Return the (x, y) coordinate for the center point of the cell that contains the specified text.  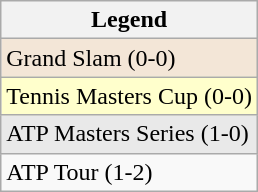
ATP Tour (1-2) (130, 172)
Grand Slam (0-0) (130, 58)
Legend (130, 20)
ATP Masters Series (1-0) (130, 134)
Tennis Masters Cup (0-0) (130, 96)
